Return (X, Y) of the center of cell containing provided text 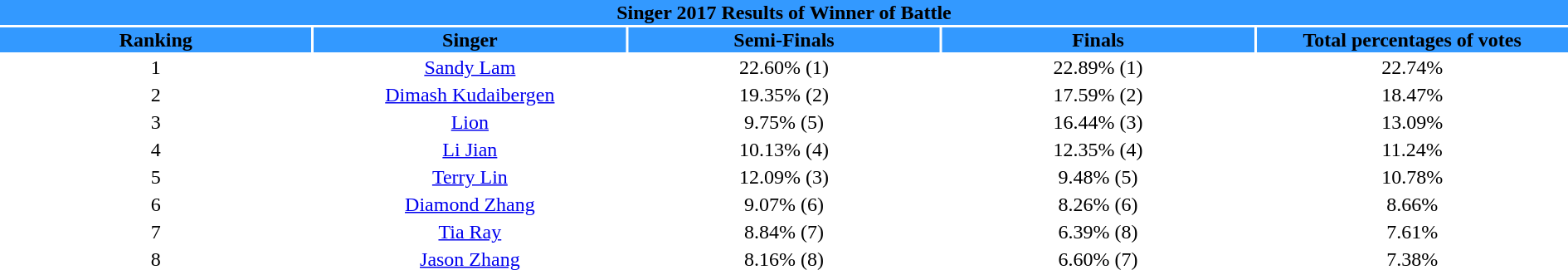
8.66% (1412, 204)
18.47% (1412, 95)
9.48% (5) (1098, 177)
Singer 2017 Results of Winner of Battle (784, 12)
3 (156, 122)
Ranking (156, 40)
16.44% (3) (1098, 122)
17.59% (2) (1098, 95)
Semi-Finals (784, 40)
12.09% (3) (784, 177)
Singer (470, 40)
9.07% (6) (784, 204)
Tia Ray (470, 232)
22.89% (1) (1098, 67)
2 (156, 95)
Sandy Lam (470, 67)
13.09% (1412, 122)
8.26% (6) (1098, 204)
Total percentages of votes (1412, 40)
4 (156, 150)
12.35% (4) (1098, 150)
5 (156, 177)
6.39% (8) (1098, 232)
22.60% (1) (784, 67)
Li Jian (470, 150)
Terry Lin (470, 177)
9.75% (5) (784, 122)
1 (156, 67)
Diamond Zhang (470, 204)
10.13% (4) (784, 150)
22.74% (1412, 67)
10.78% (1412, 177)
19.35% (2) (784, 95)
11.24% (1412, 150)
7.61% (1412, 232)
Lion (470, 122)
Dimash Kudaibergen (470, 95)
8.84% (7) (784, 232)
7 (156, 232)
Finals (1098, 40)
6 (156, 204)
